Find where the given text appears and provide that cell's center as (X, Y) coordinate. 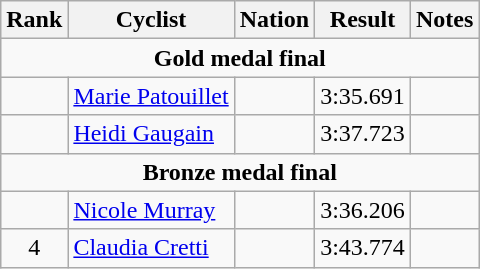
4 (34, 248)
3:37.723 (363, 134)
Claudia Cretti (151, 248)
Heidi Gaugain (151, 134)
Gold medal final (240, 58)
3:35.691 (363, 96)
Rank (34, 20)
Marie Patouillet (151, 96)
Nation (274, 20)
Nicole Murray (151, 210)
3:36.206 (363, 210)
3:43.774 (363, 248)
Notes (444, 20)
Result (363, 20)
Cyclist (151, 20)
Bronze medal final (240, 172)
